Detect which cell encompasses the target text, then output its [x, y] center coordinate. 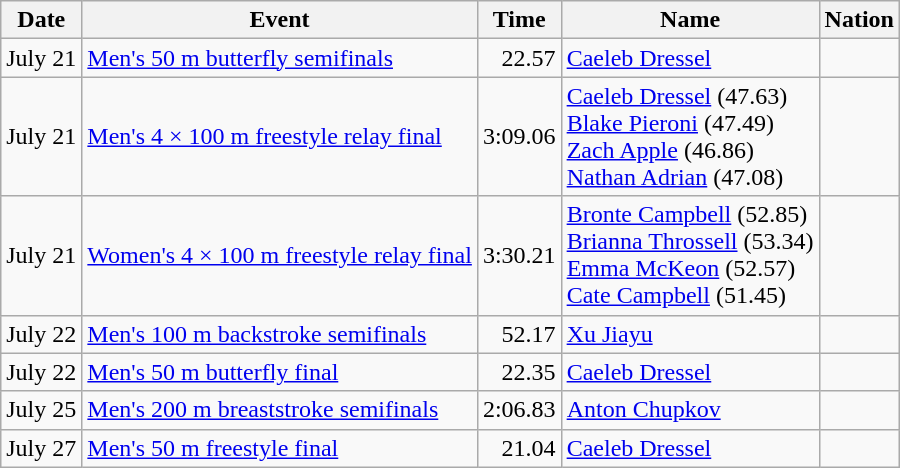
3:30.21 [519, 256]
July 25 [42, 410]
Men's 50 m butterfly final [280, 372]
3:09.06 [519, 136]
Men's 50 m butterfly semifinals [280, 58]
22.57 [519, 58]
Nation [859, 20]
2:06.83 [519, 410]
21.04 [519, 448]
Men's 200 m breaststroke semifinals [280, 410]
Men's 50 m freestyle final [280, 448]
Name [690, 20]
Caeleb Dressel (47.63)Blake Pieroni (47.49)Zach Apple (46.86)Nathan Adrian (47.08) [690, 136]
52.17 [519, 334]
Xu Jiayu [690, 334]
Bronte Campbell (52.85)Brianna Throssell (53.34)Emma McKeon (52.57)Cate Campbell (51.45) [690, 256]
22.35 [519, 372]
Time [519, 20]
Women's 4 × 100 m freestyle relay final [280, 256]
Men's 4 × 100 m freestyle relay final [280, 136]
Anton Chupkov [690, 410]
July 27 [42, 448]
Event [280, 20]
Date [42, 20]
Men's 100 m backstroke semifinals [280, 334]
